Scan for the cell matching the given text and deliver its [x, y] coordinate at center. 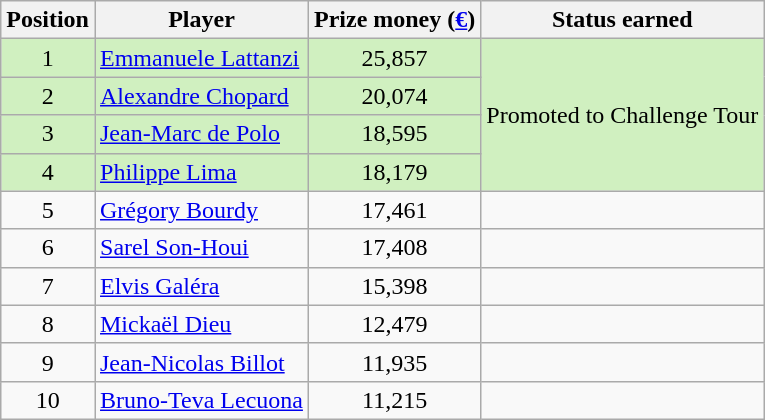
Jean-Marc de Polo [201, 134]
Position [48, 20]
Promoted to Challenge Tour [622, 115]
3 [48, 134]
15,398 [394, 286]
12,479 [394, 324]
Alexandre Chopard [201, 96]
Elvis Galéra [201, 286]
4 [48, 172]
7 [48, 286]
Grégory Bourdy [201, 210]
17,461 [394, 210]
Bruno-Teva Lecuona [201, 400]
2 [48, 96]
Prize money (€) [394, 20]
Player [201, 20]
Philippe Lima [201, 172]
Sarel Son-Houi [201, 248]
Mickaël Dieu [201, 324]
Jean-Nicolas Billot [201, 362]
6 [48, 248]
25,857 [394, 58]
10 [48, 400]
17,408 [394, 248]
8 [48, 324]
Status earned [622, 20]
1 [48, 58]
Emmanuele Lattanzi [201, 58]
11,215 [394, 400]
9 [48, 362]
18,179 [394, 172]
5 [48, 210]
20,074 [394, 96]
11,935 [394, 362]
18,595 [394, 134]
